Pinpoint the cell where the given text exists, returning its [x, y] midpoint coordinate. 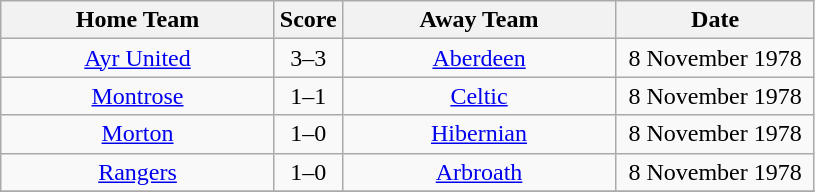
Ayr United [138, 58]
Date [716, 20]
Rangers [138, 172]
Arbroath [479, 172]
3–3 [308, 58]
Montrose [138, 96]
Home Team [138, 20]
1–1 [308, 96]
Celtic [479, 96]
Away Team [479, 20]
Aberdeen [479, 58]
Score [308, 20]
Morton [138, 134]
Hibernian [479, 134]
